Capture the cell that displays the provided text and extract its [x, y] central coordinate. 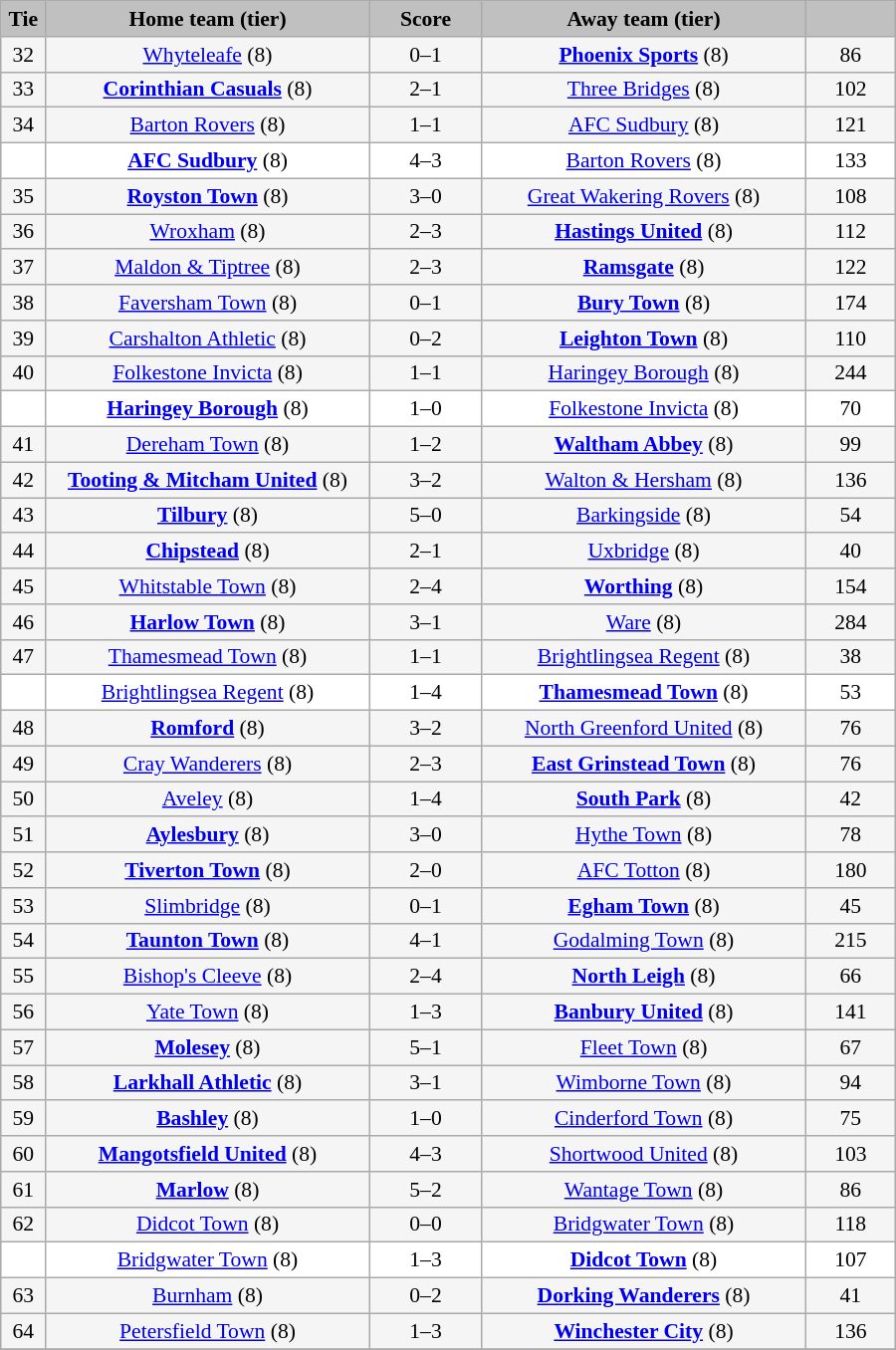
Whyteleafe (8) [208, 55]
215 [850, 941]
Dereham Town (8) [208, 445]
Walton & Hersham (8) [644, 480]
174 [850, 303]
Shortwood United (8) [644, 1154]
Banbury United (8) [644, 1012]
37 [24, 268]
44 [24, 552]
Burnham (8) [208, 1296]
35 [24, 196]
110 [850, 338]
Mangotsfield United (8) [208, 1154]
56 [24, 1012]
Waltham Abbey (8) [644, 445]
64 [24, 1331]
Egham Town (8) [644, 906]
49 [24, 764]
Great Wakering Rovers (8) [644, 196]
55 [24, 977]
1–2 [425, 445]
Dorking Wanderers (8) [644, 1296]
47 [24, 657]
Leighton Town (8) [644, 338]
36 [24, 232]
52 [24, 870]
Tilbury (8) [208, 516]
39 [24, 338]
60 [24, 1154]
Winchester City (8) [644, 1331]
58 [24, 1083]
Cray Wanderers (8) [208, 764]
Larkhall Athletic (8) [208, 1083]
67 [850, 1047]
Romford (8) [208, 729]
Hythe Town (8) [644, 835]
Petersfield Town (8) [208, 1331]
North Leigh (8) [644, 977]
Cinderford Town (8) [644, 1119]
Yate Town (8) [208, 1012]
180 [850, 870]
244 [850, 373]
Score [425, 19]
61 [24, 1190]
108 [850, 196]
Tooting & Mitcham United (8) [208, 480]
Royston Town (8) [208, 196]
Wroxham (8) [208, 232]
Uxbridge (8) [644, 552]
Corinthian Casuals (8) [208, 90]
Tiverton Town (8) [208, 870]
Slimbridge (8) [208, 906]
Bury Town (8) [644, 303]
154 [850, 586]
62 [24, 1225]
51 [24, 835]
AFC Totton (8) [644, 870]
48 [24, 729]
70 [850, 409]
5–0 [425, 516]
5–2 [425, 1190]
94 [850, 1083]
2–0 [425, 870]
63 [24, 1296]
50 [24, 799]
102 [850, 90]
Carshalton Athletic (8) [208, 338]
121 [850, 125]
Bishop's Cleeve (8) [208, 977]
Worthing (8) [644, 586]
107 [850, 1260]
75 [850, 1119]
43 [24, 516]
Aveley (8) [208, 799]
34 [24, 125]
32 [24, 55]
Taunton Town (8) [208, 941]
103 [850, 1154]
Fleet Town (8) [644, 1047]
5–1 [425, 1047]
Barkingside (8) [644, 516]
Harlow Town (8) [208, 622]
Godalming Town (8) [644, 941]
North Greenford United (8) [644, 729]
4–1 [425, 941]
Maldon & Tiptree (8) [208, 268]
Chipstead (8) [208, 552]
Home team (tier) [208, 19]
Marlow (8) [208, 1190]
112 [850, 232]
Faversham Town (8) [208, 303]
Tie [24, 19]
33 [24, 90]
Away team (tier) [644, 19]
Hastings United (8) [644, 232]
Molesey (8) [208, 1047]
Phoenix Sports (8) [644, 55]
122 [850, 268]
Aylesbury (8) [208, 835]
Three Bridges (8) [644, 90]
Wimborne Town (8) [644, 1083]
141 [850, 1012]
99 [850, 445]
46 [24, 622]
Ramsgate (8) [644, 268]
Wantage Town (8) [644, 1190]
284 [850, 622]
133 [850, 161]
57 [24, 1047]
59 [24, 1119]
Bashley (8) [208, 1119]
Whitstable Town (8) [208, 586]
78 [850, 835]
0–0 [425, 1225]
East Grinstead Town (8) [644, 764]
118 [850, 1225]
Ware (8) [644, 622]
South Park (8) [644, 799]
66 [850, 977]
